Return (x, y) of the center of cell containing provided text 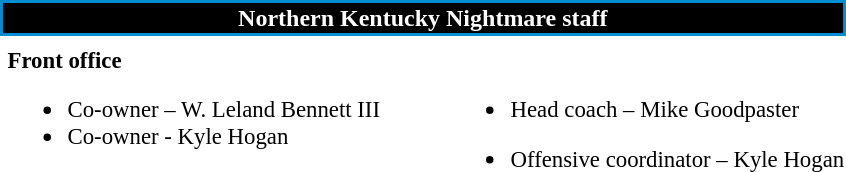
Northern Kentucky Nightmare staff (423, 18)
